Capture the cell that displays the provided text and extract its (x, y) central coordinate. 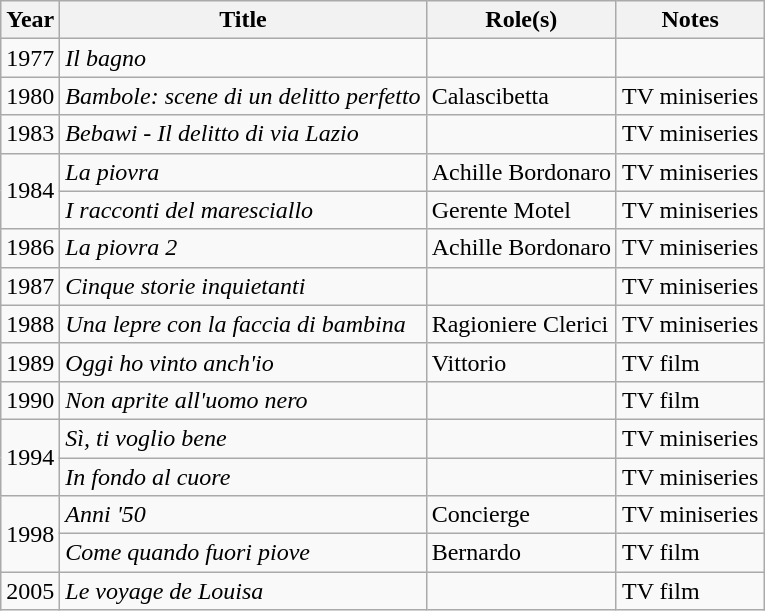
Come quando fuori piove (243, 553)
2005 (30, 591)
Oggi ho vinto anch'io (243, 362)
Bebawi - Il delitto di via Lazio (243, 134)
Concierge (521, 515)
1988 (30, 324)
Role(s) (521, 20)
La piovra (243, 172)
La piovra 2 (243, 248)
Il bagno (243, 58)
Calascibetta (521, 96)
Le voyage de Louisa (243, 591)
1980 (30, 96)
1977 (30, 58)
Non aprite all'uomo nero (243, 400)
Ragioniere Clerici (521, 324)
Vittorio (521, 362)
1986 (30, 248)
Sì, ti voglio bene (243, 438)
Cinque storie inquietanti (243, 286)
1984 (30, 191)
Year (30, 20)
1990 (30, 400)
Anni '50 (243, 515)
In fondo al cuore (243, 477)
Bambole: scene di un delitto perfetto (243, 96)
Title (243, 20)
I racconti del maresciallo (243, 210)
Bernardo (521, 553)
1994 (30, 457)
1983 (30, 134)
Notes (690, 20)
Una lepre con la faccia di bambina (243, 324)
1998 (30, 534)
1989 (30, 362)
Gerente Motel (521, 210)
1987 (30, 286)
